Return [X, Y] of the center of cell containing provided text 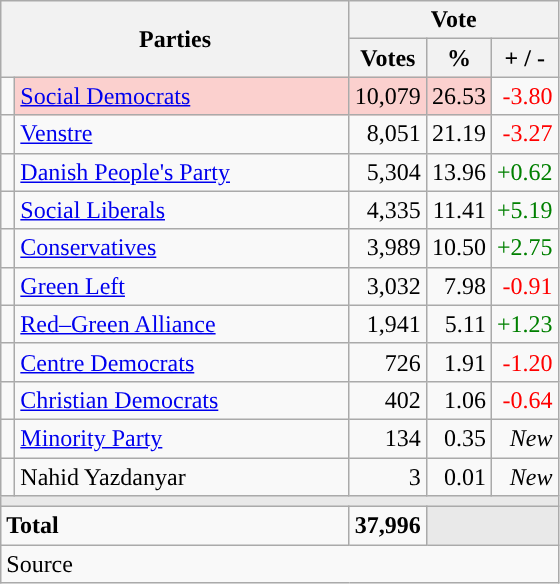
+1.23 [524, 324]
3 [388, 477]
Parties [176, 39]
26.53 [458, 96]
8,051 [388, 134]
0.01 [458, 477]
Votes [388, 58]
Minority Party [182, 438]
1.06 [458, 400]
-3.80 [524, 96]
1,941 [388, 324]
+5.19 [524, 210]
7.98 [458, 286]
Red–Green Alliance [182, 324]
Danish People's Party [182, 172]
+2.75 [524, 248]
10,079 [388, 96]
Christian Democrats [182, 400]
402 [388, 400]
726 [388, 362]
-1.20 [524, 362]
10.50 [458, 248]
134 [388, 438]
3,989 [388, 248]
5,304 [388, 172]
Total [176, 526]
3,032 [388, 286]
Social Democrats [182, 96]
Vote [454, 20]
-0.91 [524, 286]
5.11 [458, 324]
Nahid Yazdanyar [182, 477]
Centre Democrats [182, 362]
% [458, 58]
Social Liberals [182, 210]
0.35 [458, 438]
13.96 [458, 172]
37,996 [388, 526]
Source [280, 564]
1.91 [458, 362]
4,335 [388, 210]
+ / - [524, 58]
21.19 [458, 134]
Venstre [182, 134]
11.41 [458, 210]
Conservatives [182, 248]
+0.62 [524, 172]
Green Left [182, 286]
-3.27 [524, 134]
-0.64 [524, 400]
